From the cell containing the given text, extract its center point as (x, y) coordinate. 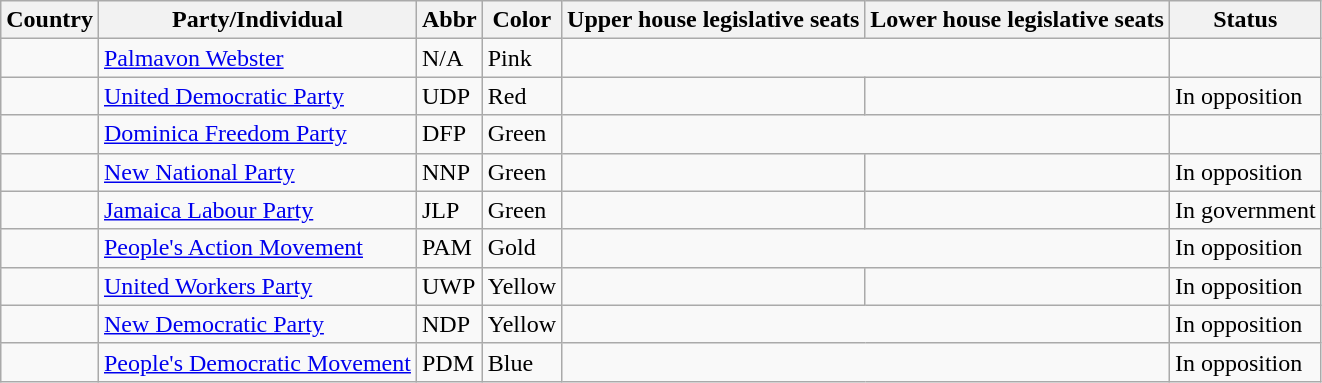
Country (50, 20)
Gold (522, 248)
Pink (522, 58)
In government (1245, 210)
UWP (449, 286)
New National Party (257, 172)
United Democratic Party (257, 96)
Status (1245, 20)
Lower house legislative seats (1018, 20)
DFP (449, 134)
Jamaica Labour Party (257, 210)
Upper house legislative seats (714, 20)
Dominica Freedom Party (257, 134)
Red (522, 96)
UDP (449, 96)
Abbr (449, 20)
Blue (522, 362)
People's Democratic Movement (257, 362)
PDM (449, 362)
NDP (449, 324)
NNP (449, 172)
New Democratic Party (257, 324)
Color (522, 20)
N/A (449, 58)
JLP (449, 210)
People's Action Movement (257, 248)
Palmavon Webster (257, 58)
United Workers Party (257, 286)
PAM (449, 248)
Party/Individual (257, 20)
